Output the [X, Y] coordinate of the center of the cell containing the given text.  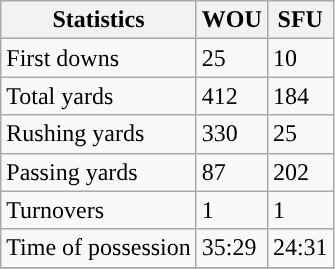
WOU [232, 20]
Time of possession [99, 248]
10 [300, 58]
Rushing yards [99, 134]
87 [232, 172]
First downs [99, 58]
24:31 [300, 248]
35:29 [232, 248]
Statistics [99, 20]
Total yards [99, 96]
412 [232, 96]
SFU [300, 20]
Turnovers [99, 210]
202 [300, 172]
184 [300, 96]
330 [232, 134]
Passing yards [99, 172]
